Scan for the cell matching the given text and deliver its (X, Y) coordinate at center. 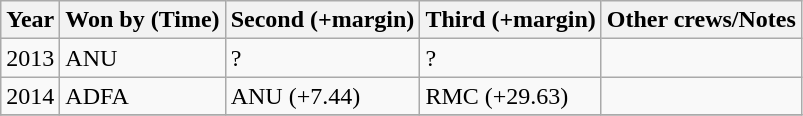
Year (30, 20)
ANU (+7.44) (322, 96)
Other crews/Notes (701, 20)
Won by (Time) (142, 20)
Second (+margin) (322, 20)
ADFA (142, 96)
2014 (30, 96)
RMC (+29.63) (510, 96)
Third (+margin) (510, 20)
2013 (30, 58)
ANU (142, 58)
